Detect which cell encompasses the target text, then output its [X, Y] center coordinate. 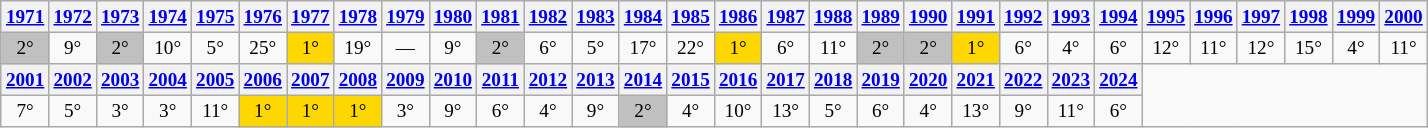
2005 [215, 80]
1974 [168, 17]
2003 [120, 80]
1983 [596, 17]
2017 [786, 80]
1977 [311, 17]
19° [358, 48]
15° [1309, 48]
2009 [406, 80]
1984 [643, 17]
2013 [596, 80]
1975 [215, 17]
1978 [358, 17]
1991 [976, 17]
2006 [263, 80]
2007 [311, 80]
2012 [548, 80]
1976 [263, 17]
2002 [73, 80]
2023 [1071, 80]
1999 [1356, 17]
1995 [1166, 17]
2018 [833, 80]
2019 [881, 80]
2008 [358, 80]
1980 [453, 17]
2004 [168, 80]
7° [25, 112]
1992 [1023, 17]
1987 [786, 17]
2001 [25, 80]
2010 [453, 80]
17° [643, 48]
1996 [1214, 17]
2024 [1119, 80]
1981 [501, 17]
2021 [976, 80]
1973 [120, 17]
1972 [73, 17]
2022 [1023, 80]
1998 [1309, 17]
1990 [928, 17]
1989 [881, 17]
1997 [1261, 17]
1994 [1119, 17]
2014 [643, 80]
1988 [833, 17]
1979 [406, 17]
2015 [691, 80]
1986 [738, 17]
2016 [738, 80]
1985 [691, 17]
— [406, 48]
1993 [1071, 17]
22° [691, 48]
25° [263, 48]
2020 [928, 80]
1982 [548, 17]
1971 [25, 17]
2011 [501, 80]
2000 [1404, 17]
